Output the [x, y] coordinate of the center of the cell containing the given text.  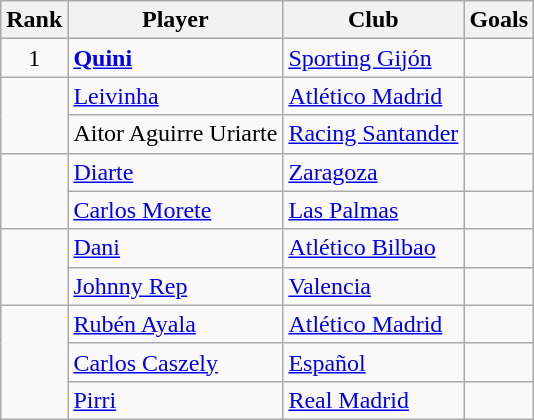
Valencia [374, 286]
Sporting Gijón [374, 58]
Rank [34, 20]
Real Madrid [374, 400]
1 [34, 58]
Pirri [176, 400]
Español [374, 362]
Diarte [176, 172]
Goals [499, 20]
Racing Santander [374, 134]
Club [374, 20]
Las Palmas [374, 210]
Carlos Caszely [176, 362]
Carlos Morete [176, 210]
Aitor Aguirre Uriarte [176, 134]
Zaragoza [374, 172]
Leivinha [176, 96]
Rubén Ayala [176, 324]
Atlético Bilbao [374, 248]
Quini [176, 58]
Dani [176, 248]
Player [176, 20]
Johnny Rep [176, 286]
